Identify which cell holds the provided text, then report its (x, y) central coordinate. 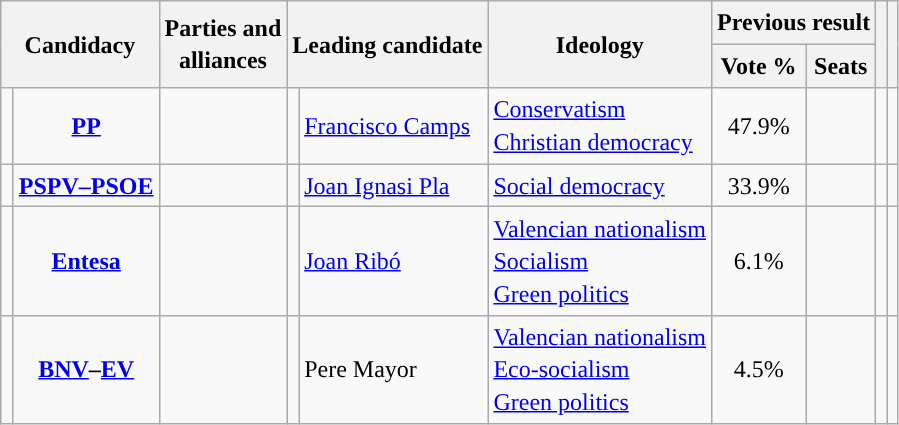
BNV–EV (86, 369)
ConservatismChristian democracy (600, 126)
Vote % (759, 66)
Ideology (600, 44)
Francisco Camps (394, 126)
Joan Ignasi Pla (394, 186)
Valencian nationalismEco-socialismGreen politics (600, 369)
47.9% (759, 126)
4.5% (759, 369)
Valencian nationalismSocialismGreen politics (600, 261)
PSPV–PSOE (86, 186)
Pere Mayor (394, 369)
Previous result (794, 22)
Entesa (86, 261)
Seats (841, 66)
Joan Ribó (394, 261)
Social democracy (600, 186)
Candidacy (80, 44)
6.1% (759, 261)
33.9% (759, 186)
Parties andalliances (223, 44)
PP (86, 126)
Leading candidate (388, 44)
